Capture the cell that displays the provided text and extract its (X, Y) central coordinate. 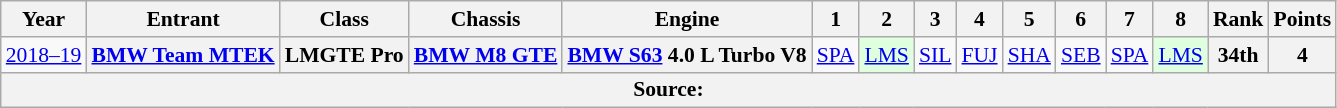
LMGTE Pro (344, 55)
2 (886, 19)
Year (44, 19)
SEB (1081, 55)
Chassis (486, 19)
BMW M8 GTE (486, 55)
34th (1238, 55)
1 (836, 19)
2018–19 (44, 55)
Points (1302, 19)
Class (344, 19)
FUJ (979, 55)
SHA (1030, 55)
BMW S63 4.0 L Turbo V8 (686, 55)
Entrant (182, 19)
3 (936, 19)
7 (1130, 19)
Rank (1238, 19)
SIL (936, 55)
6 (1081, 19)
8 (1180, 19)
Engine (686, 19)
Source: (668, 90)
BMW Team MTEK (182, 55)
5 (1030, 19)
